From the cell containing the given text, extract its center point as (X, Y) coordinate. 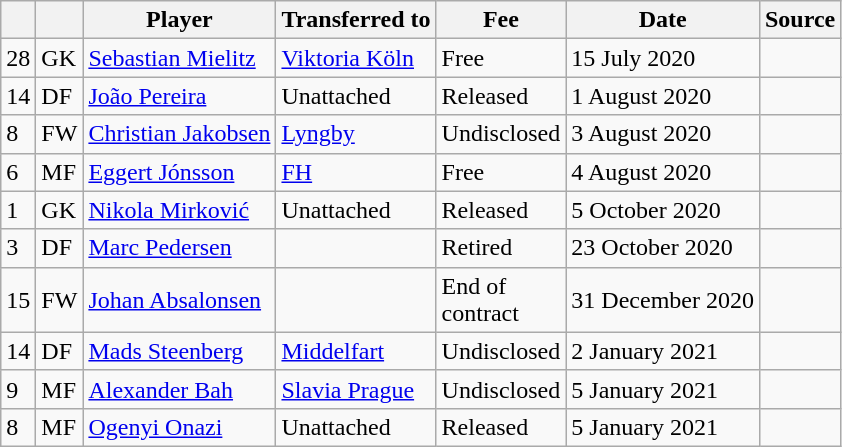
Viktoria Köln (356, 58)
2 January 2021 (663, 351)
Fee (501, 20)
Player (180, 20)
Nikola Mirković (180, 210)
João Pereira (180, 96)
9 (18, 389)
Middelfart (356, 351)
Christian Jakobsen (180, 134)
Transferred to (356, 20)
Johan Absalonsen (180, 300)
4 August 2020 (663, 172)
1 (18, 210)
Source (800, 20)
28 (18, 58)
Sebastian Mielitz (180, 58)
Date (663, 20)
Mads Steenberg (180, 351)
Marc Pedersen (180, 248)
5 October 2020 (663, 210)
1 August 2020 (663, 96)
Eggert Jónsson (180, 172)
Ogenyi Onazi (180, 427)
End of contract (501, 300)
3 August 2020 (663, 134)
FH (356, 172)
Lyngby (356, 134)
Slavia Prague (356, 389)
6 (18, 172)
23 October 2020 (663, 248)
Retired (501, 248)
Alexander Bah (180, 389)
3 (18, 248)
31 December 2020 (663, 300)
15 July 2020 (663, 58)
15 (18, 300)
